For the text-containing cell, return its midpoint in (x, y) coordinate format. 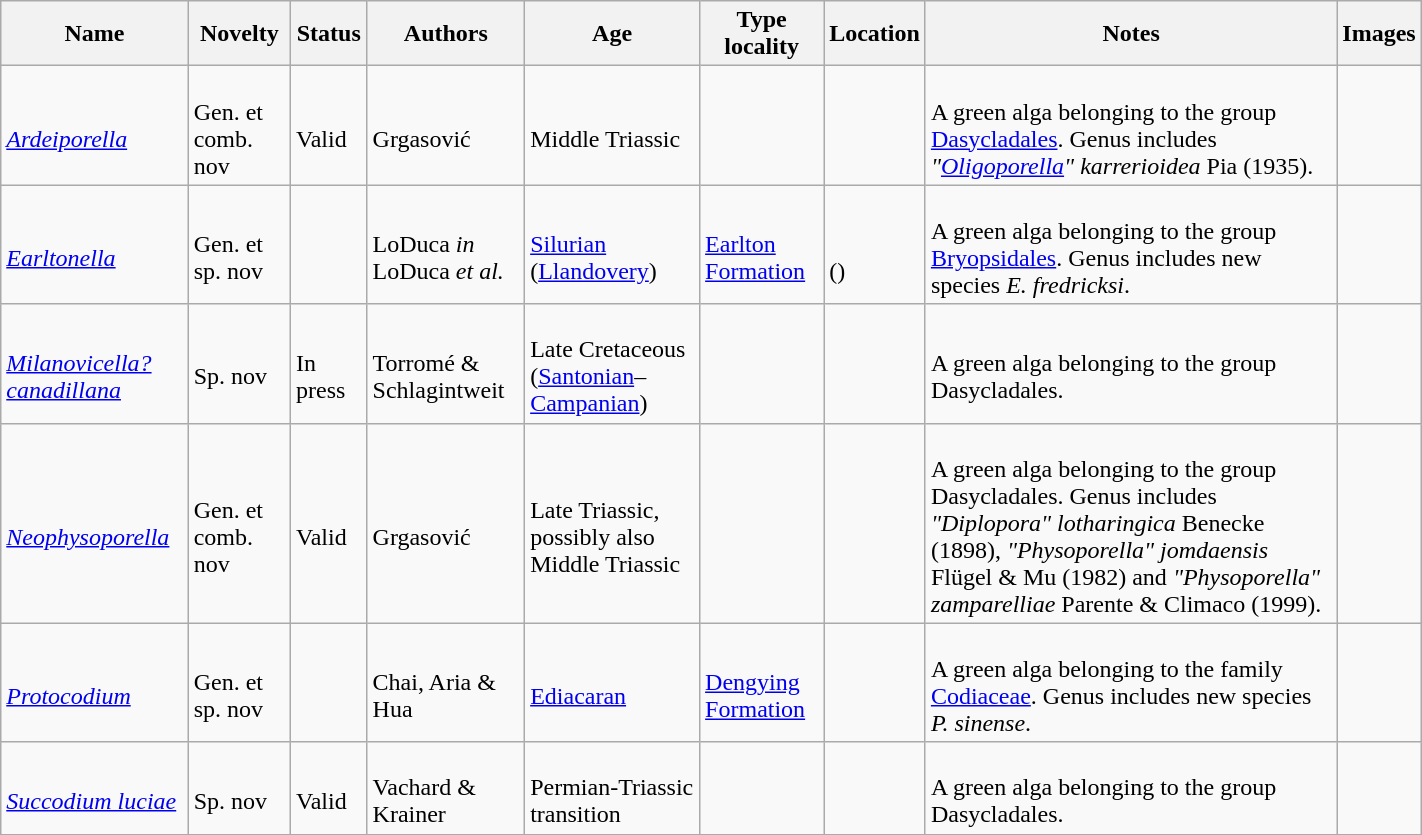
Milanovicella? canadillana (94, 364)
Location (875, 34)
Earltonella (94, 244)
Late Cretaceous (Santonian–Campanian) (612, 364)
Status (328, 34)
Ediacaran (612, 682)
Images (1379, 34)
Late Triassic, possibly also Middle Triassic (612, 523)
Type locality (762, 34)
Notes (1130, 34)
Name (94, 34)
Ardeiporella (94, 126)
Novelty (239, 34)
Succodium luciae (94, 788)
Authors (446, 34)
LoDuca in LoDuca et al. (446, 244)
A green alga belonging to the family Codiaceae. Genus includes new species P. sinense. (1130, 682)
A green alga belonging to the group Dasycladales. Genus includes "Oligoporella" karrerioidea Pia (1935). (1130, 126)
Age (612, 34)
Torromé & Schlagintweit (446, 364)
In press (328, 364)
Dengying Formation (762, 682)
() (875, 244)
Vachard & Krainer (446, 788)
Earlton Formation (762, 244)
A green alga belonging to the group Bryopsidales. Genus includes new species E. fredricksi. (1130, 244)
Silurian (Llandovery) (612, 244)
Protocodium (94, 682)
Middle Triassic (612, 126)
Neophysoporella (94, 523)
Chai, Aria & Hua (446, 682)
Permian-Triassic transition (612, 788)
